Detect which cell encompasses the target text, then output its [X, Y] center coordinate. 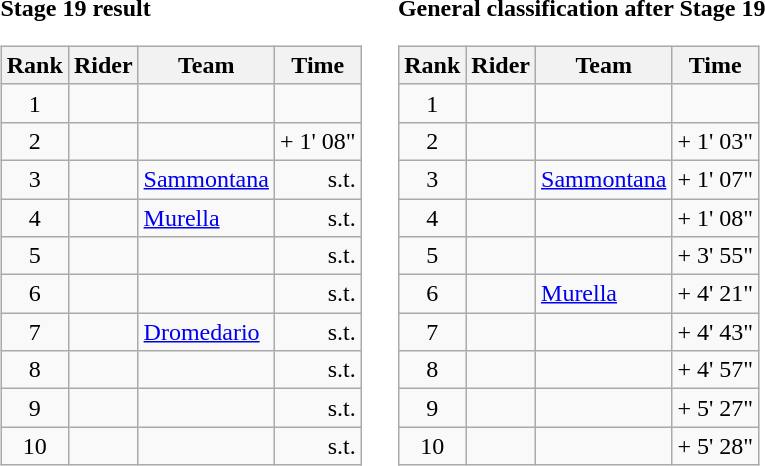
+ 4' 21" [716, 294]
+ 4' 43" [716, 332]
+ 1' 07" [716, 179]
+ 5' 27" [716, 408]
+ 3' 55" [716, 256]
+ 5' 28" [716, 446]
+ 4' 57" [716, 370]
+ 1' 03" [716, 141]
Dromedario [206, 332]
